Pinpoint the cell where the given text exists, returning its (x, y) midpoint coordinate. 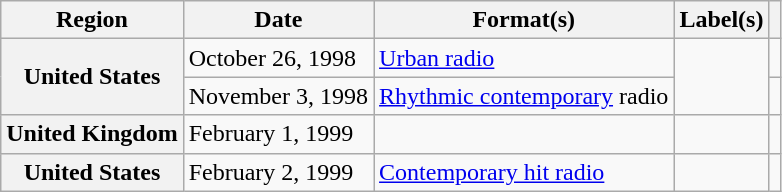
October 26, 1998 (278, 58)
Label(s) (722, 20)
Region (92, 20)
February 2, 1999 (278, 172)
United Kingdom (92, 134)
Urban radio (524, 58)
February 1, 1999 (278, 134)
Date (278, 20)
Format(s) (524, 20)
Rhythmic contemporary radio (524, 96)
November 3, 1998 (278, 96)
Contemporary hit radio (524, 172)
